Provide the (x, y) coordinate of the cell's center where the given text is located.  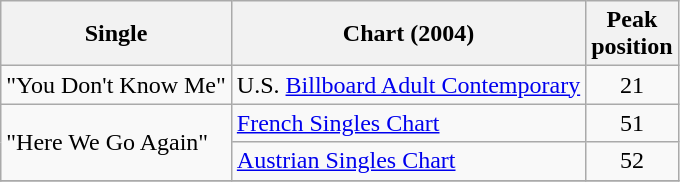
52 (632, 161)
Austrian Singles Chart (408, 161)
French Singles Chart (408, 123)
"Here We Go Again" (116, 142)
21 (632, 85)
"You Don't Know Me" (116, 85)
Single (116, 34)
U.S. Billboard Adult Contemporary (408, 85)
51 (632, 123)
Peak position (632, 34)
Chart (2004) (408, 34)
